Scan for the cell matching the given text and deliver its [x, y] coordinate at center. 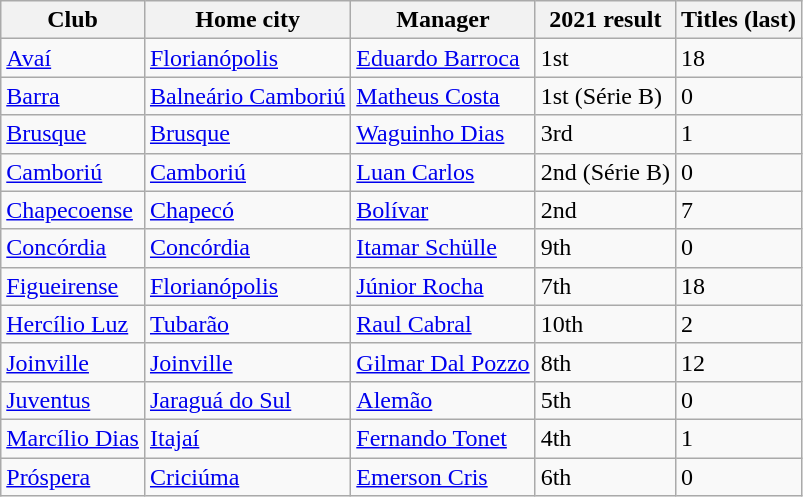
7th [605, 286]
Waguinho Dias [443, 134]
8th [605, 362]
2021 result [605, 20]
Criciúma [247, 477]
Juventus [73, 400]
Bolívar [443, 210]
2nd (Série B) [605, 172]
Próspera [73, 477]
2 [739, 324]
1st (Série B) [605, 96]
Barra [73, 96]
Luan Carlos [443, 172]
Tubarão [247, 324]
Balneário Camboriú [247, 96]
Jaraguá do Sul [247, 400]
4th [605, 438]
Raul Cabral [443, 324]
Alemão [443, 400]
9th [605, 248]
1st [605, 58]
5th [605, 400]
Avaí [73, 58]
Eduardo Barroca [443, 58]
Marcílio Dias [73, 438]
Hercílio Luz [73, 324]
Fernando Tonet [443, 438]
6th [605, 477]
7 [739, 210]
Júnior Rocha [443, 286]
Matheus Costa [443, 96]
12 [739, 362]
Gilmar Dal Pozzo [443, 362]
10th [605, 324]
Chapecó [247, 210]
Itajaí [247, 438]
Chapecoense [73, 210]
2nd [605, 210]
3rd [605, 134]
Emerson Cris [443, 477]
Manager [443, 20]
Home city [247, 20]
Titles (last) [739, 20]
Itamar Schülle [443, 248]
Club [73, 20]
Figueirense [73, 286]
